Provide the (x, y) coordinate of the cell's center where the given text is located.  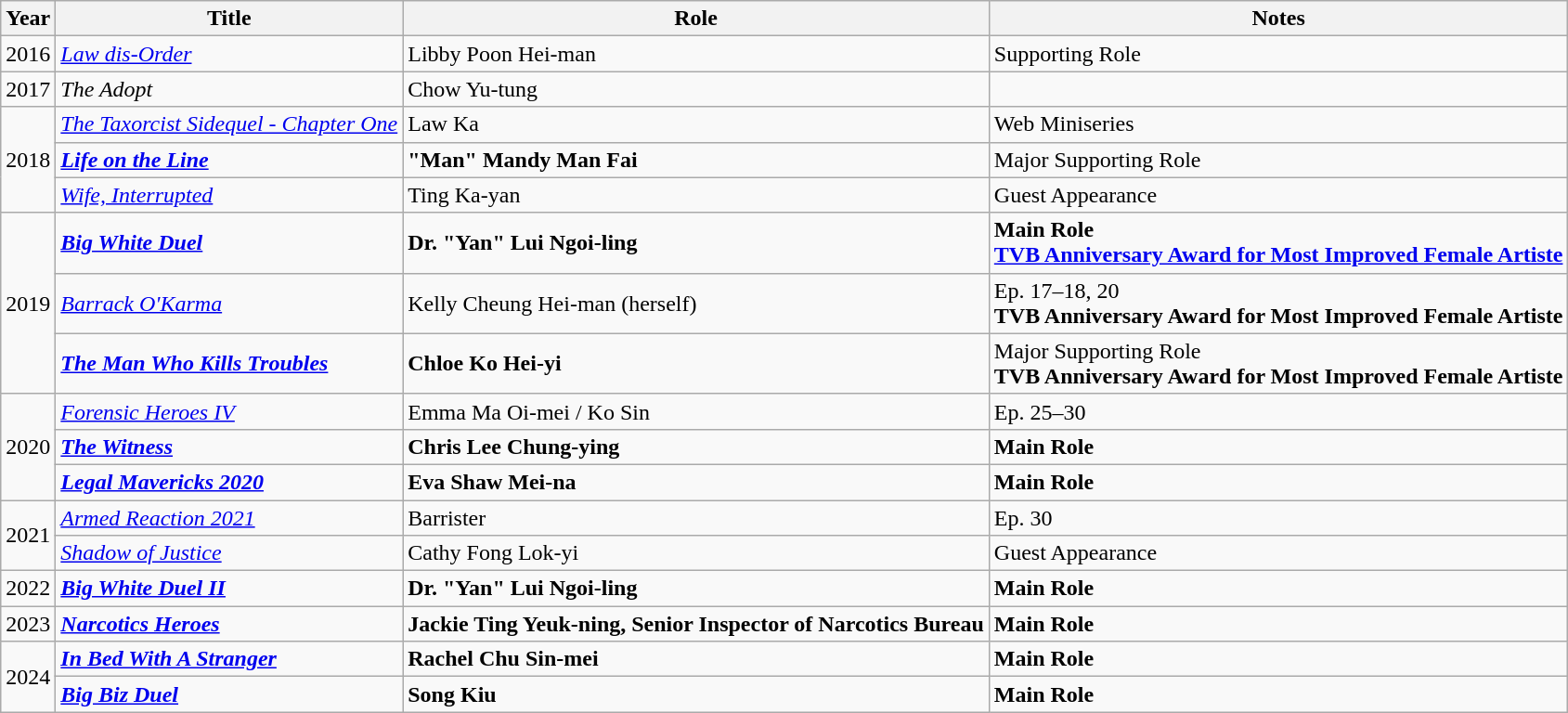
2017 (28, 89)
Law Ka (696, 124)
Kelly Cheung Hei-man (herself) (696, 303)
Chow Yu-tung (696, 89)
The Adopt (229, 89)
2023 (28, 624)
Big Biz Duel (229, 694)
Rachel Chu Sin-mei (696, 659)
Role (696, 19)
"Man" Mandy Man Fai (696, 160)
Big White Duel (229, 243)
2016 (28, 54)
Emma Ma Oi-mei / Ko Sin (696, 411)
Song Kiu (696, 694)
Armed Reaction 2021 (229, 517)
Major Supporting RoleTVB Anniversary Award for Most Improved Female Artiste (1278, 364)
2020 (28, 447)
Barrack O'Karma (229, 303)
Title (229, 19)
Cathy Fong Lok-yi (696, 553)
The Taxorcist Sidequel - Chapter One (229, 124)
Ep. 30 (1278, 517)
Life on the Line (229, 160)
Eva Shaw Mei-na (696, 482)
Law dis-Order (229, 54)
Big White Duel II (229, 589)
2022 (28, 589)
Web Miniseries (1278, 124)
Notes (1278, 19)
Legal Mavericks 2020 (229, 482)
In Bed With A Stranger (229, 659)
Main Role TVB Anniversary Award for Most Improved Female Artiste (1278, 243)
2018 (28, 160)
Jackie Ting Yeuk-ning, Senior Inspector of Narcotics Bureau (696, 624)
2021 (28, 535)
2019 (28, 303)
Forensic Heroes IV (229, 411)
Libby Poon Hei-man (696, 54)
2024 (28, 677)
The Witness (229, 447)
Ep. 25–30 (1278, 411)
Narcotics Heroes (229, 624)
Supporting Role (1278, 54)
Barrister (696, 517)
Shadow of Justice (229, 553)
Ep. 17–18, 20TVB Anniversary Award for Most Improved Female Artiste (1278, 303)
Wife, Interrupted (229, 195)
Chris Lee Chung-ying (696, 447)
Year (28, 19)
Ting Ka-yan (696, 195)
Chloe Ko Hei-yi (696, 364)
Major Supporting Role (1278, 160)
The Man Who Kills Troubles (229, 364)
